For the text-containing cell, return its midpoint in [x, y] coordinate format. 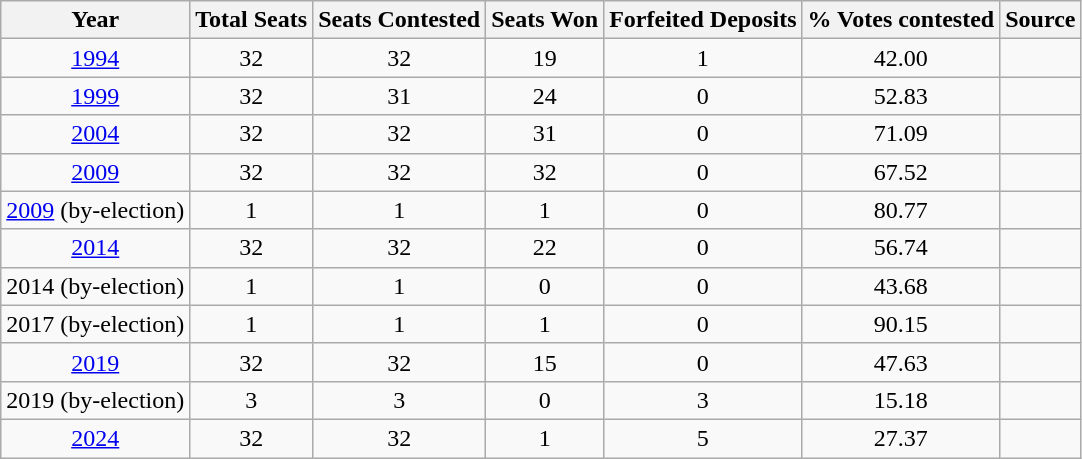
52.83 [901, 96]
67.52 [901, 172]
% Votes contested [901, 20]
71.09 [901, 134]
Source [1040, 20]
22 [545, 248]
19 [545, 58]
2009 [96, 172]
2019 [96, 362]
43.68 [901, 286]
24 [545, 96]
80.77 [901, 210]
15 [545, 362]
56.74 [901, 248]
2019 (by-election) [96, 400]
2014 [96, 248]
15.18 [901, 400]
Forfeited Deposits [703, 20]
1999 [96, 96]
2024 [96, 438]
27.37 [901, 438]
5 [703, 438]
2014 (by-election) [96, 286]
1994 [96, 58]
47.63 [901, 362]
Seats Won [545, 20]
Seats Contested [400, 20]
2017 (by-election) [96, 324]
Year [96, 20]
2004 [96, 134]
42.00 [901, 58]
2009 (by-election) [96, 210]
90.15 [901, 324]
Total Seats [252, 20]
